Determine the [x, y] coordinate at the center of the cell enclosing the given text.  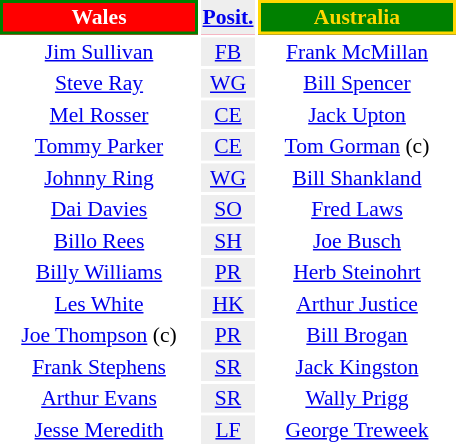
Australia [357, 17]
Jack Upton [357, 114]
Fred Laws [357, 209]
Les White [99, 304]
Bill Spencer [357, 83]
SH [228, 240]
Arthur Evans [99, 398]
Arthur Justice [357, 304]
FB [228, 52]
Jim Sullivan [99, 52]
George Treweek [357, 430]
SO [228, 209]
Wales [99, 17]
Mel Rosser [99, 114]
Dai Davies [99, 209]
Posit. [228, 17]
Joe Busch [357, 240]
LF [228, 430]
Joe Thompson (c) [99, 335]
Frank McMillan [357, 52]
Tom Gorman (c) [357, 146]
Herb Steinohrt [357, 272]
Frank Stephens [99, 366]
Steve Ray [99, 83]
Bill Shankland [357, 178]
Jack Kingston [357, 366]
Tommy Parker [99, 146]
Billo Rees [99, 240]
HK [228, 304]
Johnny Ring [99, 178]
Bill Brogan [357, 335]
Jesse Meredith [99, 430]
Wally Prigg [357, 398]
Billy Williams [99, 272]
